Pinpoint the cell where the given text exists, returning its (X, Y) midpoint coordinate. 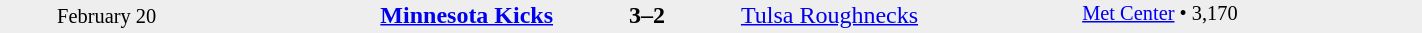
Met Center • 3,170 (1252, 16)
Minnesota Kicks (384, 15)
3–2 (648, 15)
Tulsa Roughnecks (910, 15)
February 20 (106, 16)
